For the text-containing cell, return its midpoint in (x, y) coordinate format. 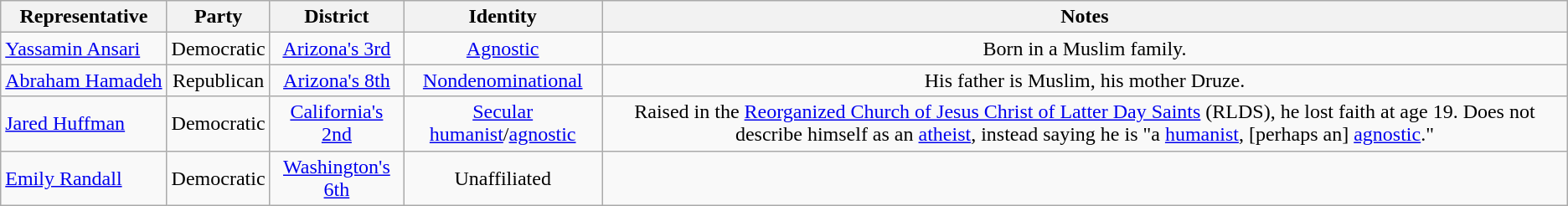
District (337, 17)
Representative (84, 17)
Unaffiliated (503, 178)
Agnostic (503, 49)
Notes (1086, 17)
California's 2nd (337, 124)
Republican (218, 80)
Identity (503, 17)
His father is Muslim, his mother Druze. (1086, 80)
Arizona's 8th (337, 80)
Arizona's 3rd (337, 49)
Washington's 6th (337, 178)
Jared Huffman (84, 124)
Secular humanist/agnostic (503, 124)
Nondenominational (503, 80)
Yassamin Ansari (84, 49)
Party (218, 17)
Abraham Hamadeh (84, 80)
Emily Randall (84, 178)
Born in a Muslim family. (1086, 49)
